Locate the cell with the specified text and output its (X, Y) center coordinate. 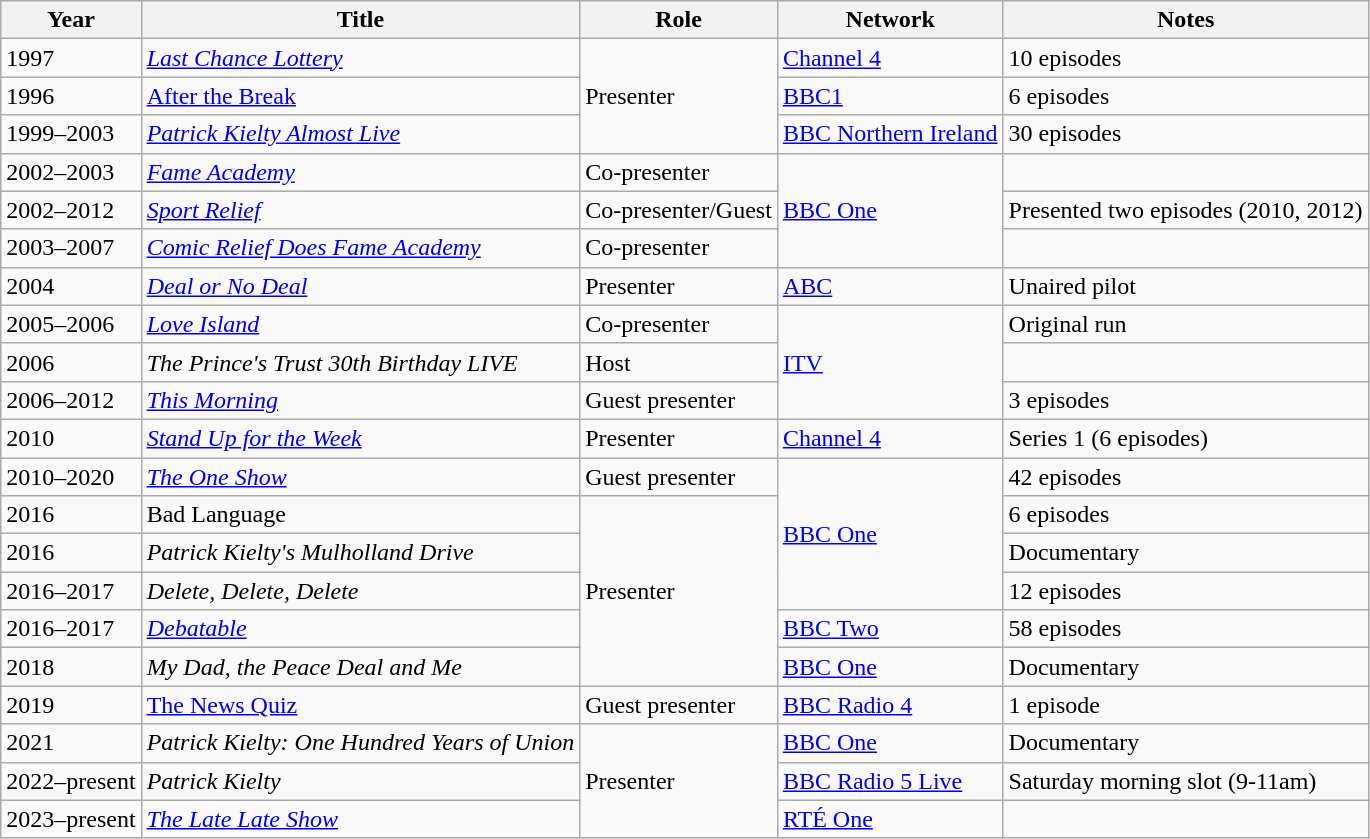
Bad Language (360, 515)
1 episode (1186, 705)
2005–2006 (71, 324)
42 episodes (1186, 477)
2021 (71, 743)
The One Show (360, 477)
2006 (71, 362)
Notes (1186, 20)
ABC (890, 286)
Patrick Kielty: One Hundred Years of Union (360, 743)
2006–2012 (71, 400)
Host (679, 362)
10 episodes (1186, 58)
1999–2003 (71, 134)
Delete, Delete, Delete (360, 591)
Patrick Kielty's Mulholland Drive (360, 553)
Saturday morning slot (9-11am) (1186, 781)
2003–2007 (71, 248)
1997 (71, 58)
Love Island (360, 324)
Debatable (360, 629)
My Dad, the Peace Deal and Me (360, 667)
RTÉ One (890, 819)
Last Chance Lottery (360, 58)
58 episodes (1186, 629)
Comic Relief Does Fame Academy (360, 248)
Presented two episodes (2010, 2012) (1186, 210)
Patrick Kielty Almost Live (360, 134)
Year (71, 20)
This Morning (360, 400)
Unaired pilot (1186, 286)
Stand Up for the Week (360, 438)
2023–present (71, 819)
BBC Radio 5 Live (890, 781)
2002–2003 (71, 172)
30 episodes (1186, 134)
2018 (71, 667)
The News Quiz (360, 705)
ITV (890, 362)
2010–2020 (71, 477)
After the Break (360, 96)
Fame Academy (360, 172)
Network (890, 20)
Role (679, 20)
Co-presenter/Guest (679, 210)
2022–present (71, 781)
1996 (71, 96)
BBC1 (890, 96)
BBC Radio 4 (890, 705)
2004 (71, 286)
2010 (71, 438)
Original run (1186, 324)
Title (360, 20)
Sport Relief (360, 210)
BBC Two (890, 629)
BBC Northern Ireland (890, 134)
Series 1 (6 episodes) (1186, 438)
The Late Late Show (360, 819)
2019 (71, 705)
2002–2012 (71, 210)
12 episodes (1186, 591)
3 episodes (1186, 400)
Patrick Kielty (360, 781)
The Prince's Trust 30th Birthday LIVE (360, 362)
Deal or No Deal (360, 286)
